Identify which cell holds the provided text, then report its [X, Y] central coordinate. 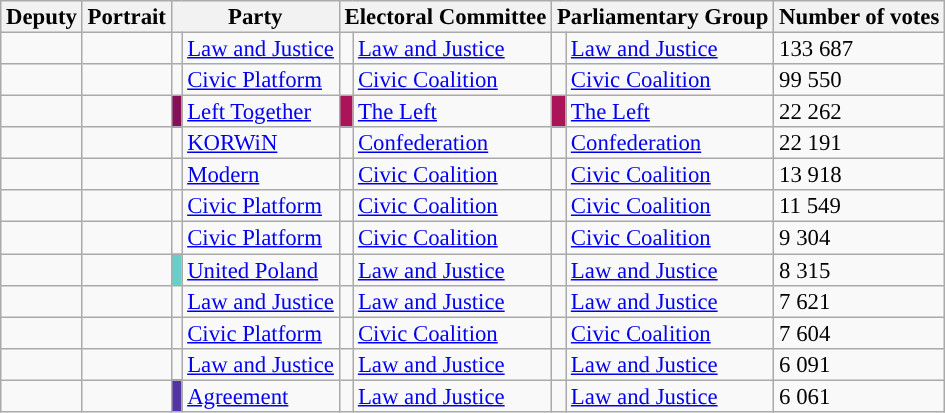
Electoral Committee [445, 17]
7 621 [860, 301]
9 304 [860, 238]
22 262 [860, 112]
8 315 [860, 270]
Party [255, 17]
99 550 [860, 80]
Modern [260, 175]
Number of votes [860, 17]
Left Together [260, 112]
13 918 [860, 175]
Parliamentary Group [663, 17]
133 687 [860, 49]
6 061 [860, 396]
Agreement [260, 396]
11 549 [860, 206]
7 604 [860, 333]
6 091 [860, 364]
Portrait [126, 17]
Deputy [42, 17]
22 191 [860, 143]
United Poland [260, 270]
KORWiN [260, 143]
